Detect which cell encompasses the target text, then output its (X, Y) center coordinate. 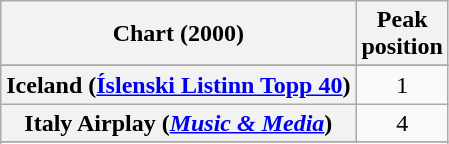
Peakposition (402, 34)
4 (402, 123)
1 (402, 85)
Italy Airplay (Music & Media) (178, 123)
Iceland (Íslenski Listinn Topp 40) (178, 85)
Chart (2000) (178, 34)
